Scan for the cell matching the given text and deliver its (x, y) coordinate at center. 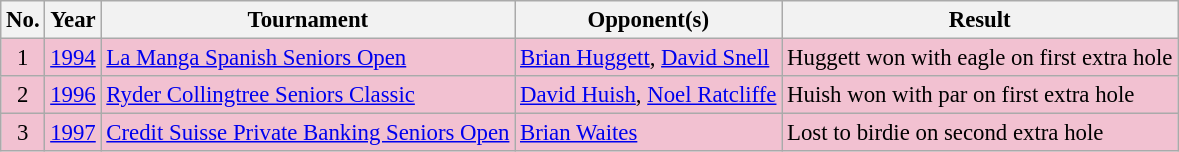
David Huish, Noel Ratcliffe (648, 95)
3 (23, 133)
Brian Waites (648, 133)
Brian Huggett, David Snell (648, 58)
Tournament (308, 20)
1 (23, 58)
Credit Suisse Private Banking Seniors Open (308, 133)
No. (23, 20)
Huggett won with eagle on first extra hole (980, 58)
Huish won with par on first extra hole (980, 95)
1994 (73, 58)
Opponent(s) (648, 20)
1996 (73, 95)
Ryder Collingtree Seniors Classic (308, 95)
Lost to birdie on second extra hole (980, 133)
Year (73, 20)
2 (23, 95)
1997 (73, 133)
Result (980, 20)
La Manga Spanish Seniors Open (308, 58)
